Return the (X, Y) coordinate for the center point of the cell that contains the specified text.  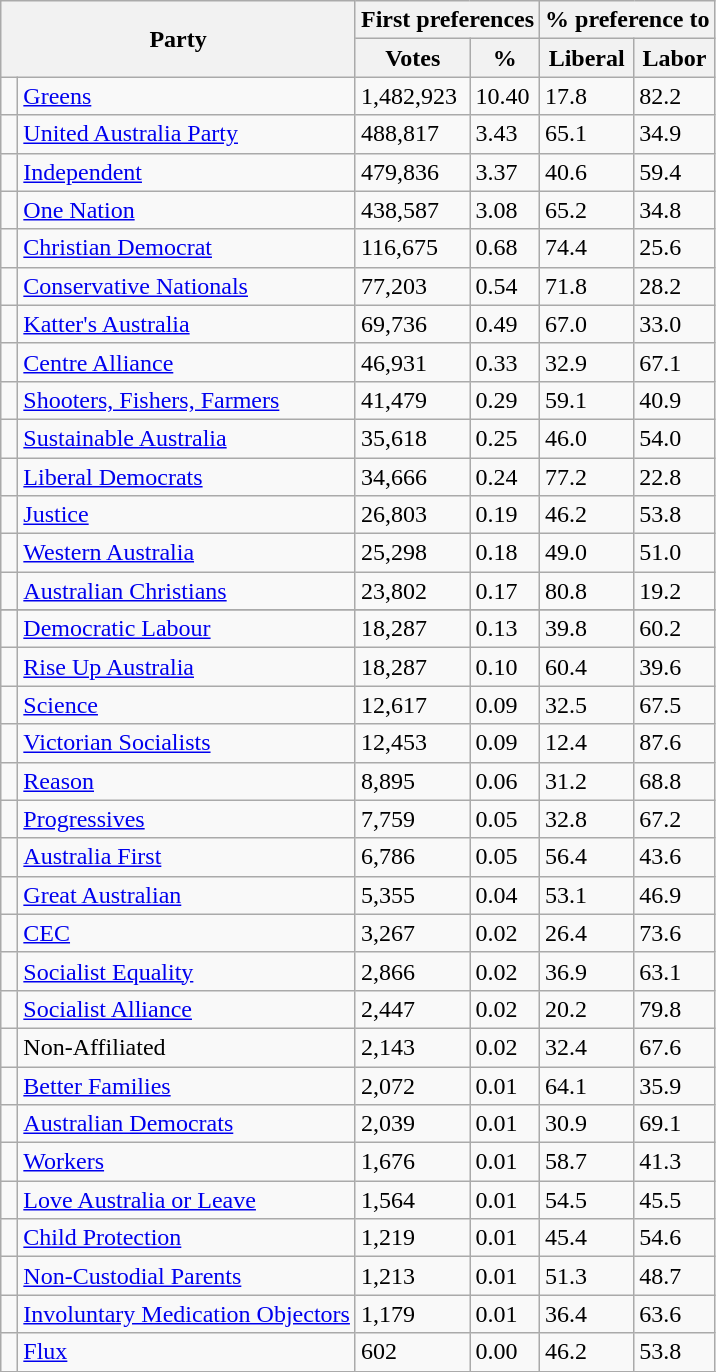
Involuntary Medication Objectors (187, 1314)
Progressives (187, 819)
54.5 (587, 1200)
36.4 (587, 1314)
Workers (187, 1162)
Votes (412, 58)
Greens (187, 96)
Labor (674, 58)
Rise Up Australia (187, 667)
One Nation (187, 210)
46,931 (412, 362)
0.06 (505, 781)
51.0 (674, 553)
7,759 (412, 819)
56.4 (587, 857)
0.68 (505, 248)
0.29 (505, 400)
12,617 (412, 705)
32.4 (587, 1047)
67.1 (674, 362)
% (505, 58)
19.2 (674, 591)
0.33 (505, 362)
40.9 (674, 400)
Conservative Nationals (187, 286)
46.0 (587, 438)
31.2 (587, 781)
Socialist Alliance (187, 1009)
33.0 (674, 324)
54.6 (674, 1238)
Socialist Equality (187, 971)
2,866 (412, 971)
60.4 (587, 667)
32.5 (587, 705)
0.49 (505, 324)
Victorian Socialists (187, 743)
0.00 (505, 1352)
1,213 (412, 1276)
0.24 (505, 477)
Love Australia or Leave (187, 1200)
34,666 (412, 477)
73.6 (674, 933)
39.6 (674, 667)
3.37 (505, 172)
77.2 (587, 477)
30.9 (587, 1124)
First preferences (447, 20)
53.1 (587, 895)
602 (412, 1352)
Western Australia (187, 553)
488,817 (412, 134)
Party (178, 39)
0.04 (505, 895)
65.2 (587, 210)
Australia First (187, 857)
116,675 (412, 248)
2,072 (412, 1085)
United Australia Party (187, 134)
Australian Christians (187, 591)
12.4 (587, 743)
35.9 (674, 1085)
26,803 (412, 515)
43.6 (674, 857)
1,219 (412, 1238)
40.6 (587, 172)
8,895 (412, 781)
3.08 (505, 210)
0.54 (505, 286)
63.1 (674, 971)
59.4 (674, 172)
Justice (187, 515)
22.8 (674, 477)
3,267 (412, 933)
32.9 (587, 362)
69,736 (412, 324)
39.8 (587, 629)
35,618 (412, 438)
Democratic Labour (187, 629)
45.4 (587, 1238)
67.6 (674, 1047)
46.9 (674, 895)
0.19 (505, 515)
10.40 (505, 96)
79.8 (674, 1009)
0.25 (505, 438)
Child Protection (187, 1238)
28.2 (674, 286)
71.8 (587, 286)
0.13 (505, 629)
Flux (187, 1352)
34.9 (674, 134)
2,447 (412, 1009)
41,479 (412, 400)
1,564 (412, 1200)
25.6 (674, 248)
32.8 (587, 819)
59.1 (587, 400)
5,355 (412, 895)
82.2 (674, 96)
34.8 (674, 210)
Non-Affiliated (187, 1047)
479,836 (412, 172)
Centre Alliance (187, 362)
0.10 (505, 667)
6,786 (412, 857)
2,039 (412, 1124)
1,482,923 (412, 96)
36.9 (587, 971)
Non-Custodial Parents (187, 1276)
20.2 (587, 1009)
0.18 (505, 553)
74.4 (587, 248)
60.2 (674, 629)
Reason (187, 781)
63.6 (674, 1314)
1,179 (412, 1314)
3.43 (505, 134)
49.0 (587, 553)
Shooters, Fishers, Farmers (187, 400)
67.2 (674, 819)
2,143 (412, 1047)
25,298 (412, 553)
41.3 (674, 1162)
17.8 (587, 96)
51.3 (587, 1276)
12,453 (412, 743)
23,802 (412, 591)
58.7 (587, 1162)
Katter's Australia (187, 324)
438,587 (412, 210)
26.4 (587, 933)
77,203 (412, 286)
64.1 (587, 1085)
Great Australian (187, 895)
68.8 (674, 781)
Sustainable Australia (187, 438)
Independent (187, 172)
67.5 (674, 705)
1,676 (412, 1162)
67.0 (587, 324)
87.6 (674, 743)
Better Families (187, 1085)
69.1 (674, 1124)
Science (187, 705)
% preference to (628, 20)
Christian Democrat (187, 248)
45.5 (674, 1200)
CEC (187, 933)
48.7 (674, 1276)
0.17 (505, 591)
65.1 (587, 134)
Liberal (587, 58)
Liberal Democrats (187, 477)
80.8 (587, 591)
Australian Democrats (187, 1124)
54.0 (674, 438)
